From the cell containing the given text, extract its center point as (x, y) coordinate. 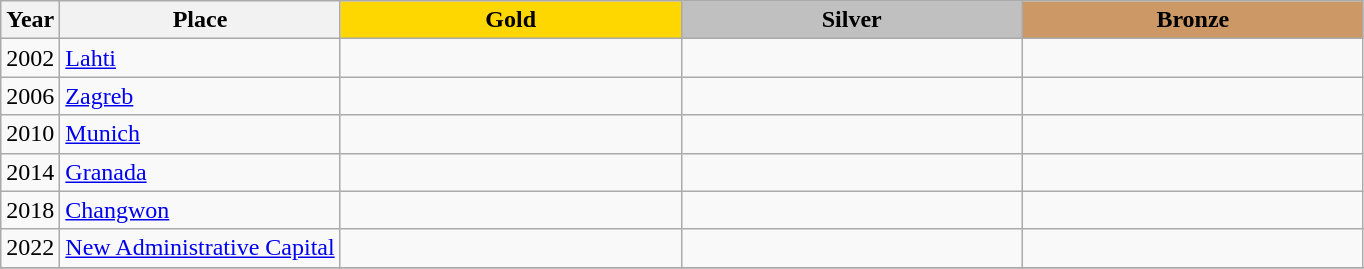
2006 (30, 96)
New Administrative Capital (200, 248)
2010 (30, 134)
Granada (200, 172)
Lahti (200, 58)
Silver (852, 20)
2018 (30, 210)
Zagreb (200, 96)
Changwon (200, 210)
Year (30, 20)
Bronze (1192, 20)
2002 (30, 58)
Place (200, 20)
Munich (200, 134)
2022 (30, 248)
2014 (30, 172)
Gold (510, 20)
